Detect which cell encompasses the target text, then output its (x, y) center coordinate. 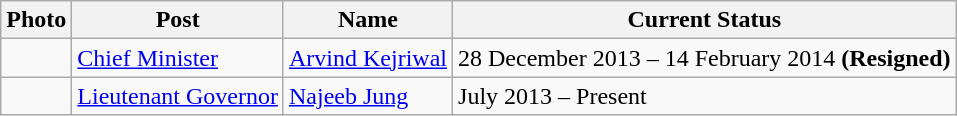
July 2013 – Present (705, 96)
Chief Minister (178, 58)
28 December 2013 – 14 February 2014 (Resigned) (705, 58)
Photo (36, 20)
Post (178, 20)
Lieutenant Governor (178, 96)
Najeeb Jung (368, 96)
Arvind Kejriwal (368, 58)
Current Status (705, 20)
Name (368, 20)
